Output the (X, Y) coordinate of the center of the cell containing the given text.  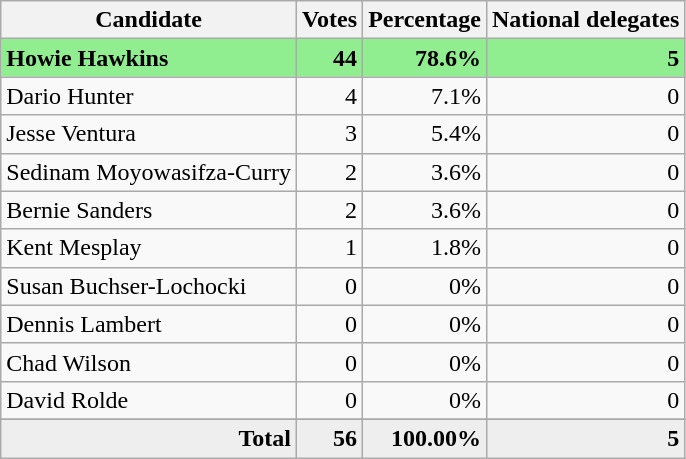
1 (329, 248)
Jesse Ventura (149, 134)
Candidate (149, 20)
3 (329, 134)
Kent Mesplay (149, 248)
78.6% (425, 58)
4 (329, 96)
Susan Buchser-Lochocki (149, 286)
Chad Wilson (149, 362)
David Rolde (149, 400)
Howie Hawkins (149, 58)
56 (329, 438)
Dario Hunter (149, 96)
National delegates (585, 20)
7.1% (425, 96)
Percentage (425, 20)
Bernie Sanders (149, 210)
Votes (329, 20)
100.00% (425, 438)
Dennis Lambert (149, 324)
5.4% (425, 134)
44 (329, 58)
Sedinam Moyowasifza-Curry (149, 172)
1.8% (425, 248)
Total (149, 438)
